Pinpoint the cell where the given text exists, returning its (x, y) midpoint coordinate. 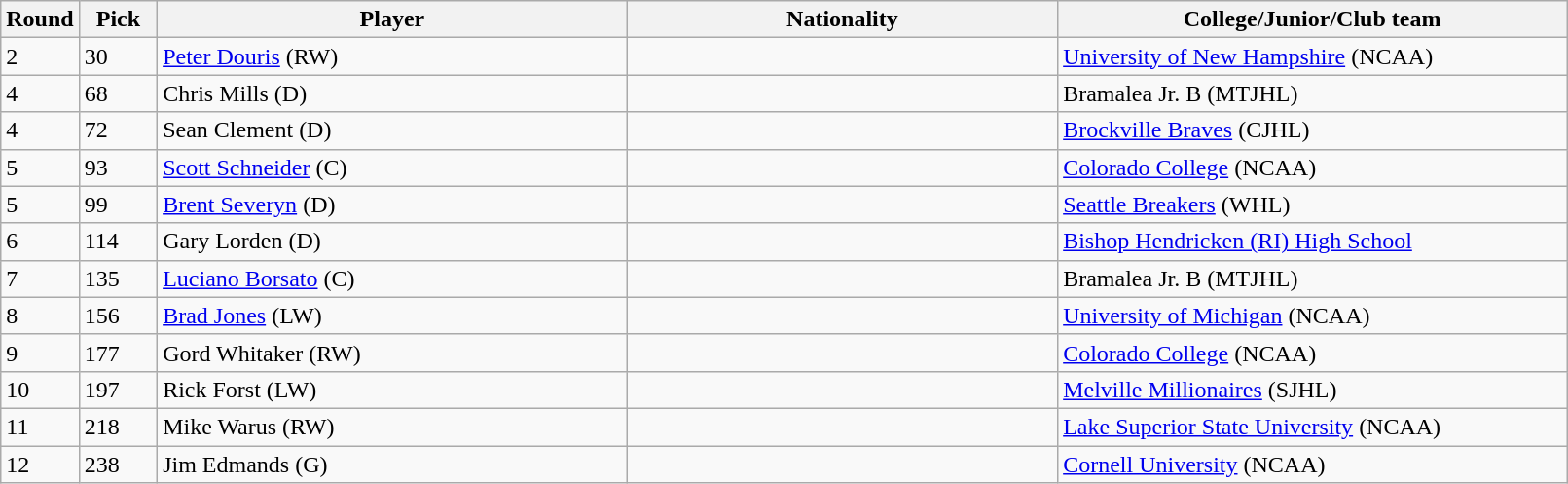
Nationality (842, 19)
12 (40, 465)
10 (40, 390)
Bishop Hendricken (RI) High School (1312, 242)
72 (118, 130)
11 (40, 427)
135 (118, 279)
218 (118, 427)
7 (40, 279)
Peter Douris (RW) (393, 56)
30 (118, 56)
114 (118, 242)
Player (393, 19)
Jim Edmands (G) (393, 465)
Gord Whitaker (RW) (393, 353)
Pick (118, 19)
Mike Warus (RW) (393, 427)
Chris Mills (D) (393, 93)
Round (40, 19)
Seattle Breakers (WHL) (1312, 205)
Brent Severyn (D) (393, 205)
177 (118, 353)
197 (118, 390)
99 (118, 205)
238 (118, 465)
2 (40, 56)
68 (118, 93)
156 (118, 316)
Lake Superior State University (NCAA) (1312, 427)
Brad Jones (LW) (393, 316)
9 (40, 353)
Sean Clement (D) (393, 130)
93 (118, 168)
Brockville Braves (CJHL) (1312, 130)
University of Michigan (NCAA) (1312, 316)
6 (40, 242)
Rick Forst (LW) (393, 390)
College/Junior/Club team (1312, 19)
Gary Lorden (D) (393, 242)
Melville Millionaires (SJHL) (1312, 390)
Cornell University (NCAA) (1312, 465)
8 (40, 316)
Luciano Borsato (C) (393, 279)
University of New Hampshire (NCAA) (1312, 56)
Scott Schneider (C) (393, 168)
